Return (X, Y) of the center of cell containing provided text 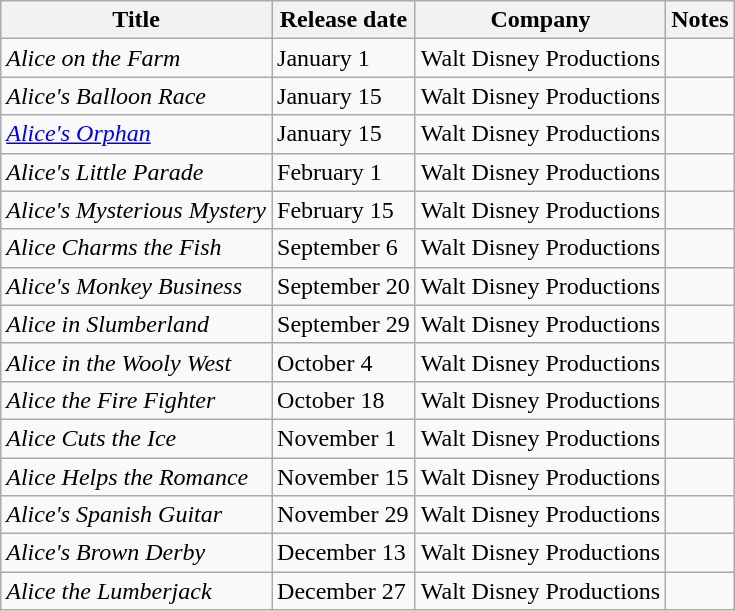
Title (136, 20)
Alice's Mysterious Mystery (136, 210)
Alice in Slumberland (136, 324)
Release date (344, 20)
September 20 (344, 286)
February 15 (344, 210)
Alice the Fire Fighter (136, 400)
Alice on the Farm (136, 58)
Alice's Balloon Race (136, 96)
Notes (700, 20)
November 15 (344, 477)
September 29 (344, 324)
February 1 (344, 172)
October 18 (344, 400)
Alice Helps the Romance (136, 477)
Alice's Orphan (136, 134)
September 6 (344, 248)
Alice's Spanish Guitar (136, 515)
November 29 (344, 515)
Alice's Brown Derby (136, 553)
Alice the Lumberjack (136, 591)
Alice's Monkey Business (136, 286)
Alice Charms the Fish (136, 248)
Alice Cuts the Ice (136, 438)
December 27 (344, 591)
October 4 (344, 362)
January 1 (344, 58)
December 13 (344, 553)
Alice in the Wooly West (136, 362)
November 1 (344, 438)
Company (540, 20)
Alice's Little Parade (136, 172)
